Extract the [x, y] coordinate from the center of the cell holding the provided text.  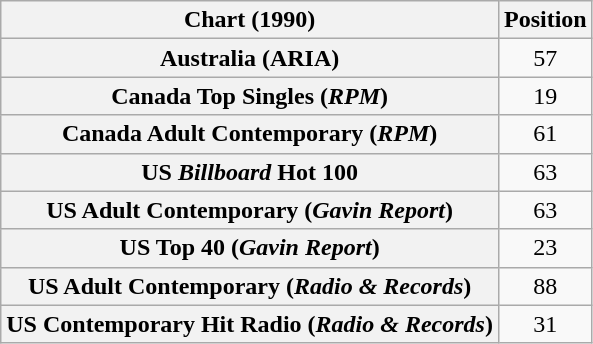
19 [545, 96]
Canada Top Singles (RPM) [250, 96]
US Contemporary Hit Radio (Radio & Records) [250, 324]
57 [545, 58]
88 [545, 286]
31 [545, 324]
Australia (ARIA) [250, 58]
Position [545, 20]
US Billboard Hot 100 [250, 172]
Chart (1990) [250, 20]
US Top 40 (Gavin Report) [250, 248]
Canada Adult Contemporary (RPM) [250, 134]
US Adult Contemporary (Radio & Records) [250, 286]
61 [545, 134]
23 [545, 248]
US Adult Contemporary (Gavin Report) [250, 210]
